Capture the cell that displays the provided text and extract its (X, Y) central coordinate. 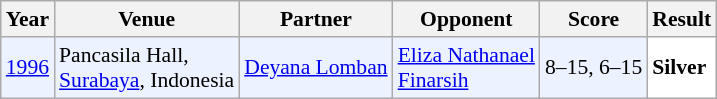
1996 (28, 68)
Deyana Lomban (316, 68)
Venue (146, 19)
Partner (316, 19)
Score (594, 19)
8–15, 6–15 (594, 68)
Year (28, 19)
Silver (682, 68)
Eliza Nathanael Finarsih (466, 68)
Opponent (466, 19)
Result (682, 19)
Pancasila Hall,Surabaya, Indonesia (146, 68)
